From the cell containing the given text, extract its center point as (X, Y) coordinate. 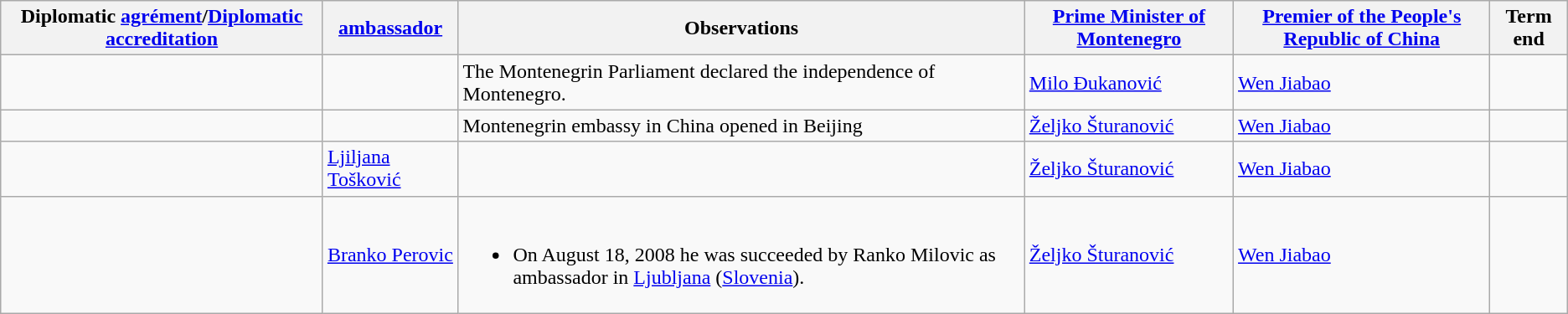
On August 18, 2008 he was succeeded by Ranko Milovic as ambassador in Ljubljana (Slovenia). (741, 255)
Premier of the People's Republic of China (1362, 28)
Branko Perovic (390, 255)
Observations (741, 28)
Montenegrin embassy in China opened in Beijing (741, 126)
Ljiljana Tošković (390, 169)
Diplomatic agrément/Diplomatic accreditation (162, 28)
Term end (1529, 28)
ambassador (390, 28)
Milo Đukanović (1129, 82)
The Montenegrin Parliament declared the independence of Montenegro. (741, 82)
Prime Minister of Montenegro (1129, 28)
